Extract the (x, y) coordinate from the center of the cell holding the provided text.  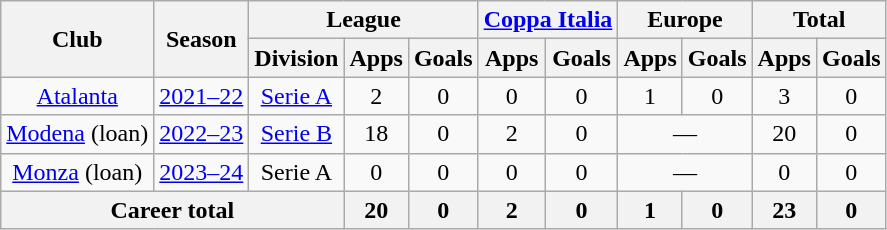
Club (78, 39)
Career total (172, 210)
Serie B (296, 134)
2022–23 (202, 134)
Monza (loan) (78, 172)
3 (784, 96)
Atalanta (78, 96)
2021–22 (202, 96)
2023–24 (202, 172)
Season (202, 39)
Total (819, 20)
Coppa Italia (548, 20)
League (364, 20)
23 (784, 210)
18 (376, 134)
Division (296, 58)
Europe (685, 20)
Modena (loan) (78, 134)
